For the text-containing cell, return its midpoint in (x, y) coordinate format. 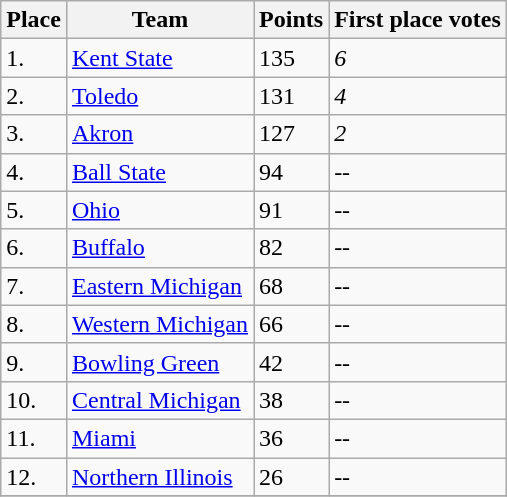
9. (34, 362)
2 (418, 134)
66 (292, 324)
Western Michigan (160, 324)
127 (292, 134)
Team (160, 20)
26 (292, 477)
First place votes (418, 20)
6 (418, 58)
6. (34, 248)
8. (34, 324)
Northern Illinois (160, 477)
135 (292, 58)
36 (292, 438)
Buffalo (160, 248)
5. (34, 210)
Kent State (160, 58)
10. (34, 400)
38 (292, 400)
2. (34, 96)
Points (292, 20)
Place (34, 20)
4. (34, 172)
12. (34, 477)
82 (292, 248)
Bowling Green (160, 362)
Eastern Michigan (160, 286)
131 (292, 96)
Akron (160, 134)
68 (292, 286)
42 (292, 362)
1. (34, 58)
3. (34, 134)
Ball State (160, 172)
91 (292, 210)
Toledo (160, 96)
7. (34, 286)
94 (292, 172)
11. (34, 438)
Central Michigan (160, 400)
Miami (160, 438)
4 (418, 96)
Ohio (160, 210)
